Provide the [X, Y] coordinate of the cell's center where the given text is located.  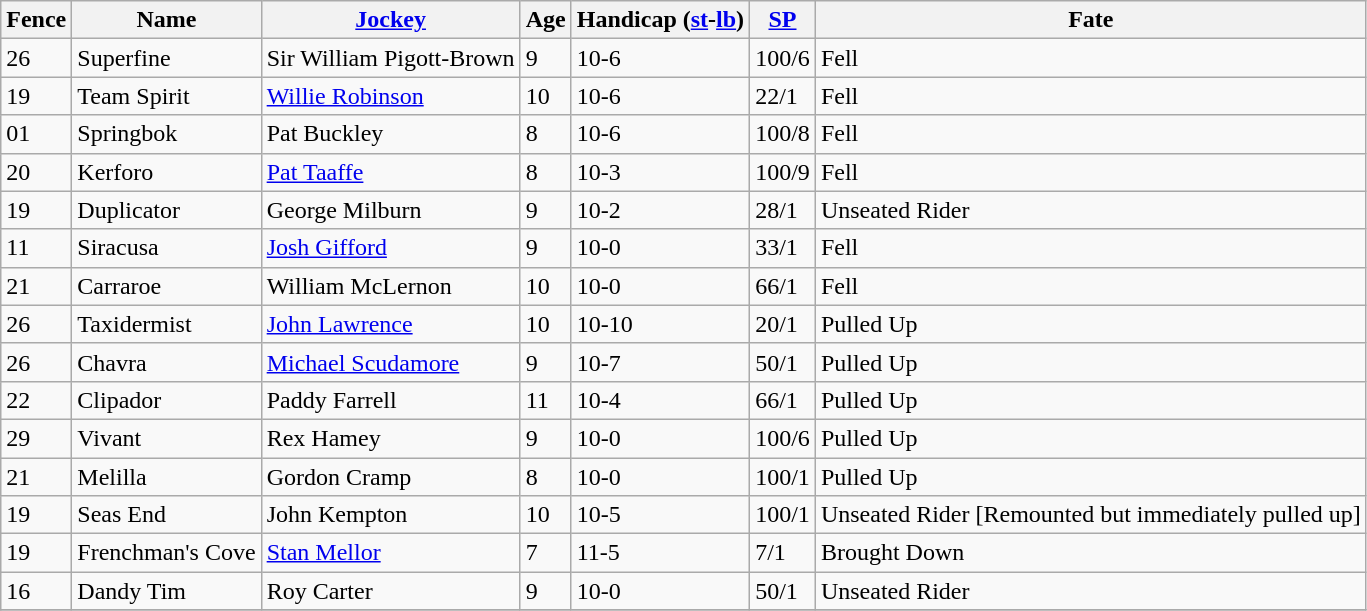
Gordon Cramp [390, 477]
Duplicator [166, 210]
Chavra [166, 362]
Siracusa [166, 248]
100/9 [783, 172]
29 [36, 438]
10-5 [660, 515]
33/1 [783, 248]
Willie Robinson [390, 96]
SP [783, 20]
Josh Gifford [390, 248]
Clipador [166, 400]
16 [36, 591]
01 [36, 134]
20 [36, 172]
100/8 [783, 134]
John Kempton [390, 515]
Vivant [166, 438]
11-5 [660, 553]
10-3 [660, 172]
Dandy Tim [166, 591]
Pat Taaffe [390, 172]
10-2 [660, 210]
10-10 [660, 324]
Superfine [166, 58]
George Milburn [390, 210]
Age [546, 20]
Team Spirit [166, 96]
Jockey [390, 20]
7 [546, 553]
22 [36, 400]
Kerforo [166, 172]
20/1 [783, 324]
Pat Buckley [390, 134]
Fence [36, 20]
Melilla [166, 477]
Springbok [166, 134]
Carraroe [166, 286]
10-7 [660, 362]
Unseated Rider [Remounted but immediately pulled up] [1090, 515]
Seas End [166, 515]
Roy Carter [390, 591]
7/1 [783, 553]
Brought Down [1090, 553]
Michael Scudamore [390, 362]
Paddy Farrell [390, 400]
22/1 [783, 96]
William McLernon [390, 286]
Fate [1090, 20]
Sir William Pigott-Brown [390, 58]
Name [166, 20]
Taxidermist [166, 324]
John Lawrence [390, 324]
Rex Hamey [390, 438]
Stan Mellor [390, 553]
10-4 [660, 400]
28/1 [783, 210]
Handicap (st-lb) [660, 20]
Frenchman's Cove [166, 553]
